Output the (x, y) coordinate of the center of the cell containing the given text.  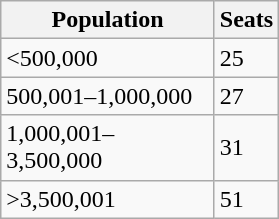
Population (108, 20)
27 (246, 96)
31 (246, 148)
<500,000 (108, 58)
500,001–1,000,000 (108, 96)
>3,500,001 (108, 199)
51 (246, 199)
25 (246, 58)
Seats (246, 20)
1,000,001–3,500,000 (108, 148)
